Find where the given text appears and provide that cell's center as (x, y) coordinate. 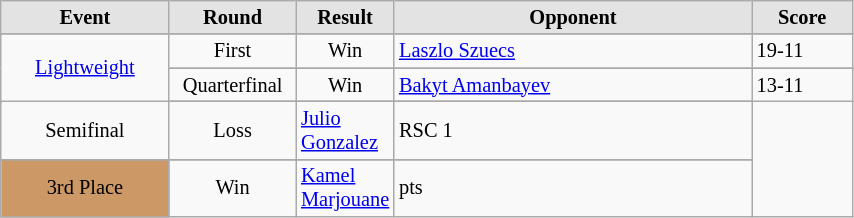
Semifinal (85, 130)
Kamel Marjouane (345, 188)
13-11 (802, 85)
Julio Gonzalez (345, 130)
RSC 1 (573, 130)
3rd Place (85, 188)
Event (85, 17)
Score (802, 17)
pts (573, 188)
Result (345, 17)
Lightweight (85, 68)
Opponent (573, 17)
19-11 (802, 51)
Round (232, 17)
Quarterfinal (232, 85)
Bakyt Amanbayev (573, 85)
Laszlo Szuecs (573, 51)
First (232, 51)
Loss (232, 130)
